Capture the cell that displays the provided text and extract its [X, Y] central coordinate. 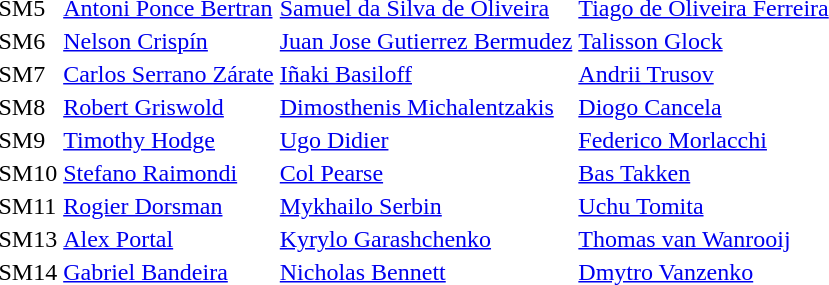
Mykhailo Serbin [426, 206]
Col Pearse [426, 173]
Kyrylo Garashchenko [426, 239]
Alex Portal [169, 239]
Timothy Hodge [169, 140]
Stefano Raimondi [169, 173]
Iñaki Basiloff [426, 74]
Nelson Crispín [169, 41]
Dimosthenis Michalentzakis [426, 107]
Carlos Serrano Zárate [169, 74]
Juan Jose Gutierrez Bermudez [426, 41]
Ugo Didier [426, 140]
Rogier Dorsman [169, 206]
Robert Griswold [169, 107]
